From the cell containing the given text, extract its center point as (X, Y) coordinate. 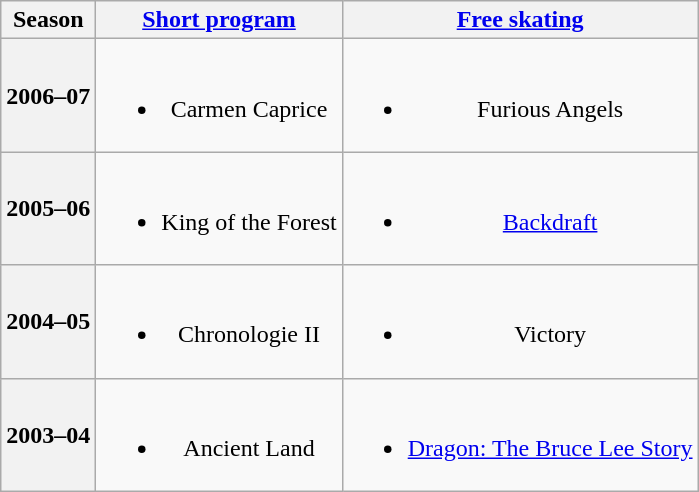
Backdraft (520, 208)
Chronologie II (219, 322)
Free skating (520, 20)
Short program (219, 20)
Carmen Caprice (219, 96)
Victory (520, 322)
2004–05 (48, 322)
Season (48, 20)
Dragon: The Bruce Lee Story (520, 434)
Ancient Land (219, 434)
2003–04 (48, 434)
King of the Forest (219, 208)
2006–07 (48, 96)
2005–06 (48, 208)
Furious Angels (520, 96)
